Return the (X, Y) coordinate for the center point of the cell that contains the specified text.  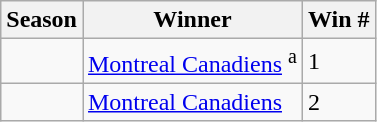
Montreal Canadiens a (192, 62)
1 (338, 62)
Winner (192, 20)
Season (42, 20)
2 (338, 102)
Montreal Canadiens (192, 102)
Win # (338, 20)
